Identify which cell holds the provided text, then report its [x, y] central coordinate. 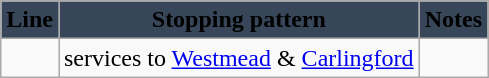
Notes [453, 20]
services to Westmead & Carlingford [238, 58]
Stopping pattern [238, 20]
Line [30, 20]
